Capture the cell that displays the provided text and extract its [X, Y] central coordinate. 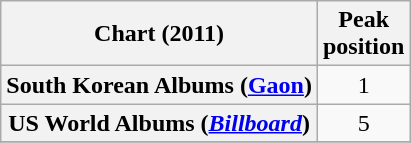
South Korean Albums (Gaon) [160, 85]
US World Albums (Billboard) [160, 123]
1 [363, 85]
Peakposition [363, 34]
5 [363, 123]
Chart (2011) [160, 34]
